Provide the (X, Y) coordinate of the cell's center where the given text is located.  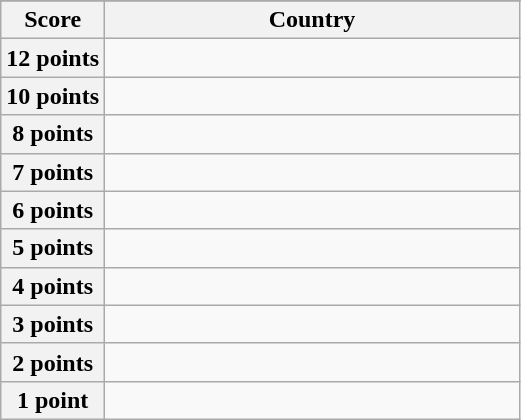
10 points (53, 96)
2 points (53, 362)
5 points (53, 248)
Country (312, 20)
6 points (53, 210)
8 points (53, 134)
3 points (53, 324)
Score (53, 20)
7 points (53, 172)
1 point (53, 400)
12 points (53, 58)
4 points (53, 286)
